Capture the cell that displays the provided text and extract its (x, y) central coordinate. 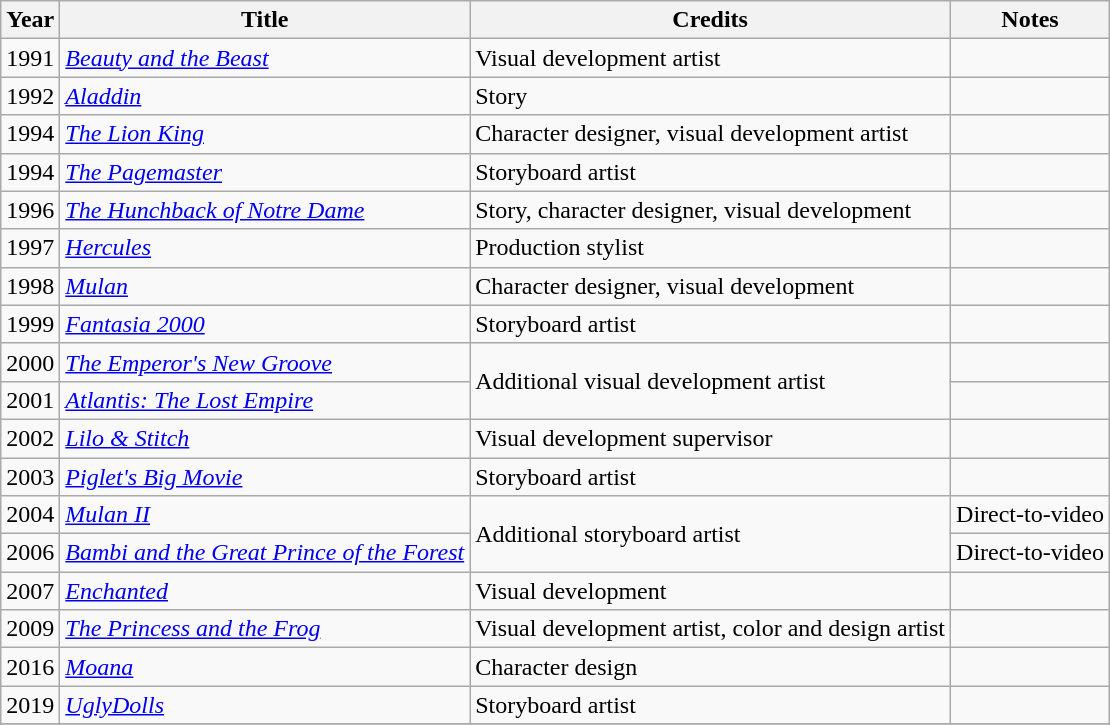
Fantasia 2000 (265, 324)
The Princess and the Frog (265, 629)
2019 (30, 705)
2002 (30, 438)
UglyDolls (265, 705)
2016 (30, 667)
Lilo & Stitch (265, 438)
Visual development supervisor (710, 438)
Additional storyboard artist (710, 534)
Character designer, visual development artist (710, 134)
The Lion King (265, 134)
2003 (30, 477)
2000 (30, 362)
Year (30, 20)
Mulan II (265, 515)
2001 (30, 400)
Notes (1030, 20)
Mulan (265, 286)
Credits (710, 20)
Aladdin (265, 96)
Piglet's Big Movie (265, 477)
Bambi and the Great Prince of the Forest (265, 553)
2007 (30, 591)
The Emperor's New Groove (265, 362)
2009 (30, 629)
Additional visual development artist (710, 381)
Story (710, 96)
The Pagemaster (265, 172)
Enchanted (265, 591)
Beauty and the Beast (265, 58)
Hercules (265, 248)
The Hunchback of Notre Dame (265, 210)
1998 (30, 286)
1991 (30, 58)
2004 (30, 515)
1999 (30, 324)
Visual development (710, 591)
2006 (30, 553)
Story, character designer, visual development (710, 210)
Moana (265, 667)
1992 (30, 96)
Visual development artist (710, 58)
1997 (30, 248)
Atlantis: The Lost Empire (265, 400)
Visual development artist, color and design artist (710, 629)
Production stylist (710, 248)
Title (265, 20)
Character designer, visual development (710, 286)
Character design (710, 667)
1996 (30, 210)
